Find where the given text appears and provide that cell's center as [x, y] coordinate. 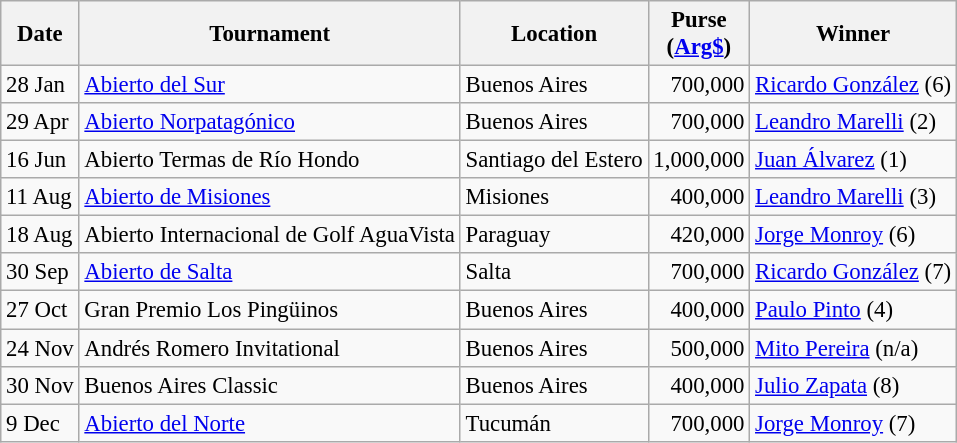
Santiago del Estero [554, 160]
30 Sep [40, 273]
Location [554, 34]
29 Apr [40, 122]
28 Jan [40, 85]
Abierto de Misiones [270, 197]
Jorge Monroy (6) [854, 235]
Andrés Romero Invitational [270, 348]
Abierto Internacional de Golf AguaVista [270, 235]
Abierto Termas de Río Hondo [270, 160]
Gran Premio Los Pingüinos [270, 310]
Paulo Pinto (4) [854, 310]
24 Nov [40, 348]
Juan Álvarez (1) [854, 160]
420,000 [699, 235]
Abierto Norpatagónico [270, 122]
Leandro Marelli (2) [854, 122]
Paraguay [554, 235]
27 Oct [40, 310]
Julio Zapata (8) [854, 385]
Jorge Monroy (7) [854, 423]
Abierto de Salta [270, 273]
Tournament [270, 34]
30 Nov [40, 385]
Purse(Arg$) [699, 34]
9 Dec [40, 423]
Tucumán [554, 423]
Ricardo González (6) [854, 85]
Abierto del Norte [270, 423]
1,000,000 [699, 160]
Buenos Aires Classic [270, 385]
Leandro Marelli (3) [854, 197]
Abierto del Sur [270, 85]
16 Jun [40, 160]
Winner [854, 34]
500,000 [699, 348]
Misiones [554, 197]
Date [40, 34]
Mito Pereira (n/a) [854, 348]
18 Aug [40, 235]
Salta [554, 273]
11 Aug [40, 197]
Ricardo González (7) [854, 273]
